Scan for the cell matching the given text and deliver its (X, Y) coordinate at center. 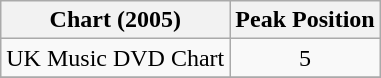
Peak Position (305, 20)
UK Music DVD Chart (116, 58)
Chart (2005) (116, 20)
5 (305, 58)
